For the text-containing cell, return its midpoint in (x, y) coordinate format. 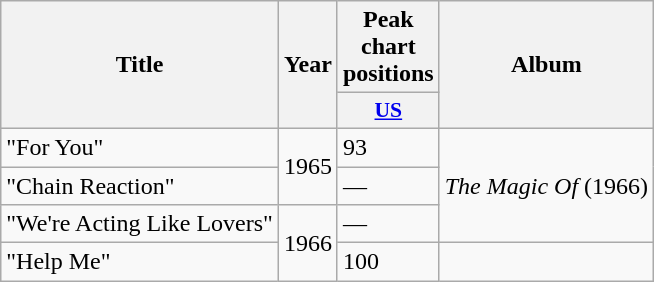
100 (388, 262)
1965 (308, 166)
Title (140, 65)
"We're Acting Like Lovers" (140, 224)
US (388, 111)
"Chain Reaction" (140, 185)
The Magic Of (1966) (546, 185)
"Help Me" (140, 262)
Peak chart positions (388, 47)
Album (546, 65)
1966 (308, 243)
93 (388, 147)
"For You" (140, 147)
Year (308, 65)
